Find where the given text appears and provide that cell's center as (X, Y) coordinate. 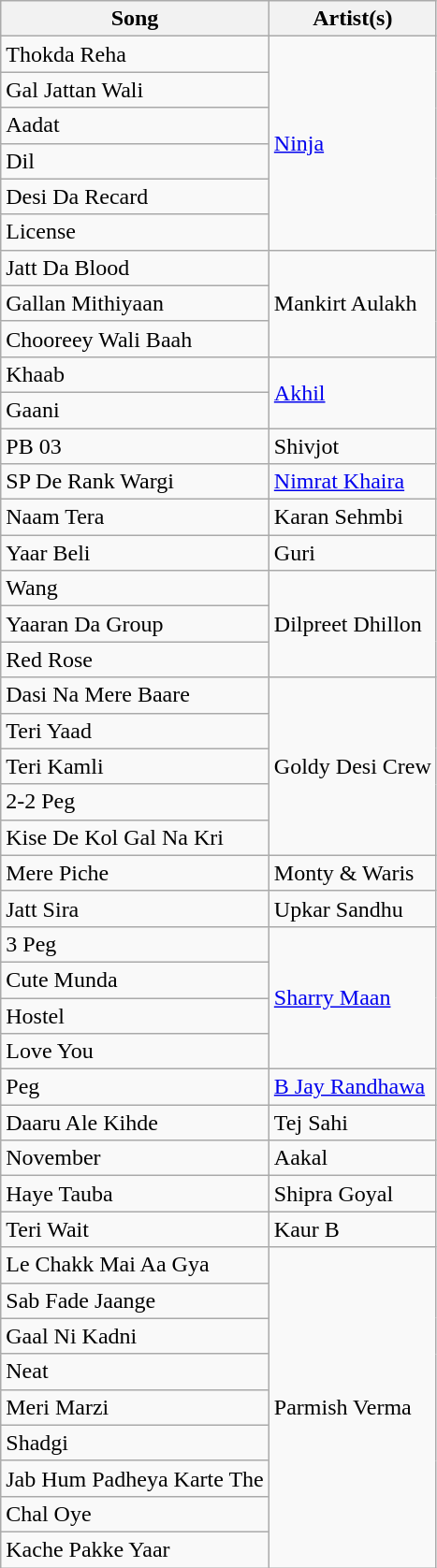
Desi Da Recard (135, 196)
Hostel (135, 1015)
Khaab (135, 374)
Monty & Waris (352, 873)
PB 03 (135, 446)
Jatt Sira (135, 908)
Teri Wait (135, 1229)
Shivjot (352, 446)
Chooreey Wali Baah (135, 339)
Song (135, 19)
Jab Hum Padheya Karte The (135, 1478)
Shadgi (135, 1443)
Le Chakk Mai Aa Gya (135, 1265)
Naam Tera (135, 517)
Goldy Desi Crew (352, 766)
Jatt Da Blood (135, 268)
Gaani (135, 410)
Dil (135, 161)
Daaru Ale Kihde (135, 1123)
Upkar Sandhu (352, 908)
Kache Pakke Yaar (135, 1549)
Mere Piche (135, 873)
Guri (352, 553)
Kise De Kol Gal Na Kri (135, 837)
Parmish Verma (352, 1407)
Haye Tauba (135, 1194)
Yaaran Da Group (135, 624)
Sharry Maan (352, 997)
SP De Rank Wargi (135, 482)
Meri Marzi (135, 1407)
Shipra Goyal (352, 1194)
Aakal (352, 1158)
Dilpreet Dhillon (352, 624)
Nimrat Khaira (352, 482)
License (135, 232)
3 Peg (135, 944)
Gallan Mithiyaan (135, 303)
Thokda Reha (135, 54)
Artist(s) (352, 19)
Neat (135, 1372)
Akhil (352, 392)
Chal Oye (135, 1514)
Gal Jattan Wali (135, 90)
Sab Fade Jaange (135, 1300)
2-2 Peg (135, 802)
B Jay Randhawa (352, 1087)
Red Rose (135, 660)
Teri Kamli (135, 766)
Cute Munda (135, 980)
Teri Yaad (135, 731)
Tej Sahi (352, 1123)
Peg (135, 1087)
November (135, 1158)
Kaur B (352, 1229)
Gaal Ni Kadni (135, 1336)
Ninja (352, 143)
Wang (135, 588)
Mankirt Aulakh (352, 303)
Love You (135, 1052)
Dasi Na Mere Baare (135, 695)
Karan Sehmbi (352, 517)
Yaar Beli (135, 553)
Aadat (135, 125)
